Detect which cell encompasses the target text, then output its (X, Y) center coordinate. 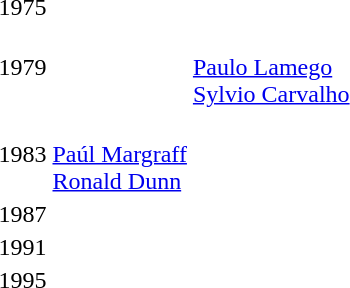
Paúl MargraffRonald Dunn (120, 154)
